Return (X, Y) of the center of cell containing provided text 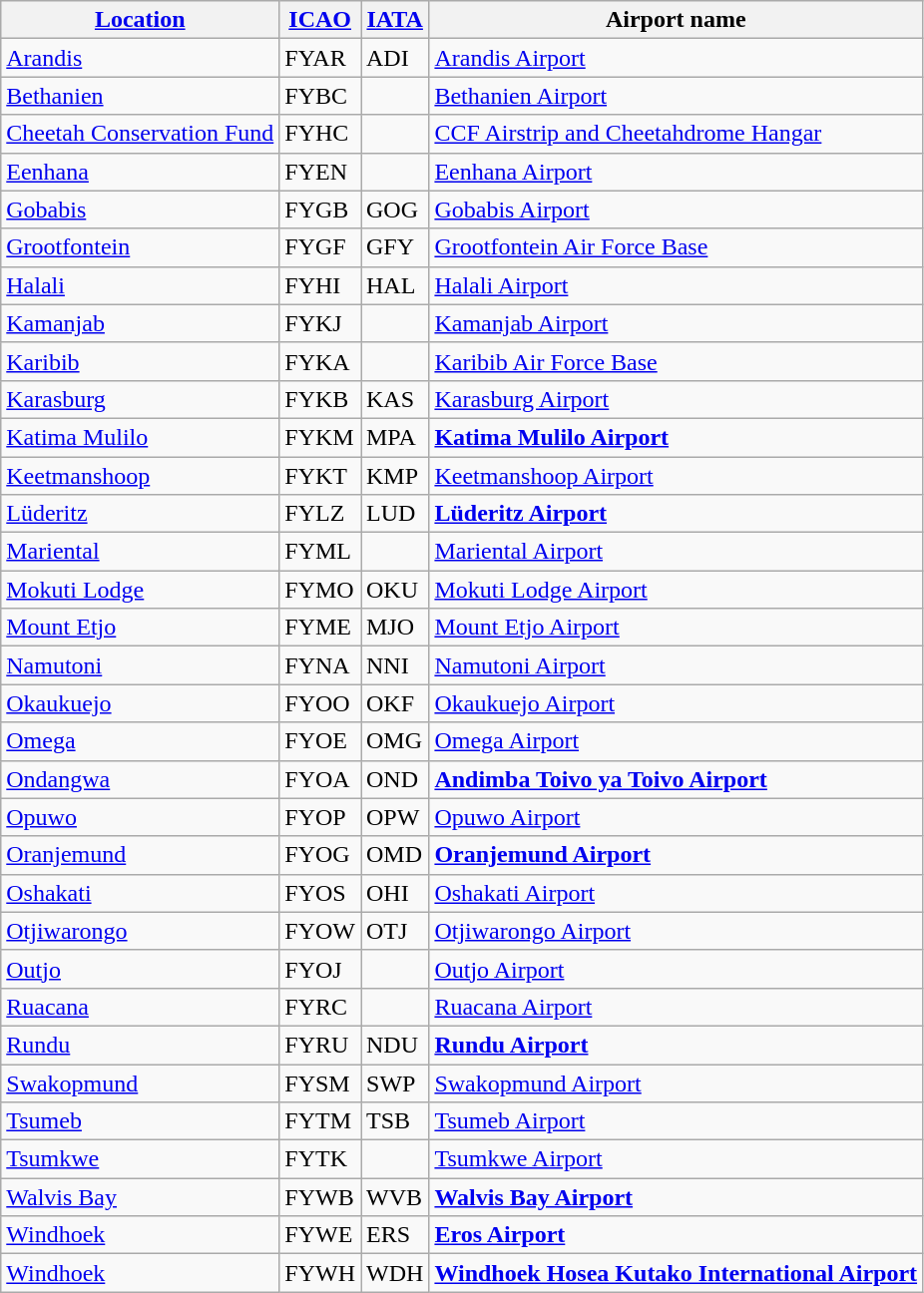
Karibib Air Force Base (677, 361)
Oshakati (140, 893)
Location (140, 20)
CCF Airstrip and Cheetahdrome Hangar (677, 134)
FYTM (320, 1121)
Eenhana Airport (677, 172)
ERS (395, 1235)
WVB (395, 1197)
FYOO (320, 703)
FYML (320, 552)
FYEN (320, 172)
TSB (395, 1121)
Swakopmund (140, 1082)
FYAR (320, 58)
Mount Etjo (140, 628)
Oshakati Airport (677, 893)
GFY (395, 247)
Ruacana Airport (677, 1007)
Keetmanshoop (140, 476)
KAS (395, 399)
FYOP (320, 817)
Kamanjab (140, 323)
FYME (320, 628)
FYOA (320, 779)
LUD (395, 514)
Ondangwa (140, 779)
OKF (395, 703)
Grootfontein (140, 247)
Namutoni (140, 665)
WDH (395, 1273)
Tsumkwe Airport (677, 1159)
OTJ (395, 931)
Andimba Toivo ya Toivo Airport (677, 779)
Mount Etjo Airport (677, 628)
FYKB (320, 399)
NNI (395, 665)
Katima Mulilo Airport (677, 437)
FYMO (320, 590)
KMP (395, 476)
FYLZ (320, 514)
Bethanien (140, 96)
OND (395, 779)
FYRU (320, 1045)
Oranjemund Airport (677, 855)
Eenhana (140, 172)
FYTK (320, 1159)
Gobabis (140, 210)
IATA (395, 20)
Lüderitz Airport (677, 514)
OMG (395, 741)
Otjiwarongo Airport (677, 931)
Otjiwarongo (140, 931)
FYWH (320, 1273)
Outjo (140, 969)
FYGF (320, 247)
Halali Airport (677, 285)
Ruacana (140, 1007)
Opuwo (140, 817)
Cheetah Conservation Fund (140, 134)
FYOW (320, 931)
FYKM (320, 437)
FYOG (320, 855)
GOG (395, 210)
Outjo Airport (677, 969)
Arandis Airport (677, 58)
Tsumeb Airport (677, 1121)
OPW (395, 817)
MPA (395, 437)
Walvis Bay (140, 1197)
FYSM (320, 1082)
Windhoek Hosea Kutako International Airport (677, 1273)
Katima Mulilo (140, 437)
Oranjemund (140, 855)
Airport name (677, 20)
ADI (395, 58)
FYKT (320, 476)
Tsumkwe (140, 1159)
Mokuti Lodge Airport (677, 590)
Keetmanshoop Airport (677, 476)
Grootfontein Air Force Base (677, 247)
FYBC (320, 96)
Karasburg Airport (677, 399)
Mokuti Lodge (140, 590)
FYGB (320, 210)
FYKA (320, 361)
FYHI (320, 285)
Omega Airport (677, 741)
FYWB (320, 1197)
Rundu Airport (677, 1045)
FYRC (320, 1007)
OMD (395, 855)
Omega (140, 741)
HAL (395, 285)
Okaukuejo Airport (677, 703)
Bethanien Airport (677, 96)
SWP (395, 1082)
Namutoni Airport (677, 665)
FYOS (320, 893)
Opuwo Airport (677, 817)
Lüderitz (140, 514)
Karasburg (140, 399)
OHI (395, 893)
Gobabis Airport (677, 210)
FYKJ (320, 323)
ICAO (320, 20)
FYOE (320, 741)
OKU (395, 590)
Walvis Bay Airport (677, 1197)
Arandis (140, 58)
Okaukuejo (140, 703)
Tsumeb (140, 1121)
Rundu (140, 1045)
FYOJ (320, 969)
Halali (140, 285)
FYWE (320, 1235)
Swakopmund Airport (677, 1082)
Mariental (140, 552)
Karibib (140, 361)
FYHC (320, 134)
Kamanjab Airport (677, 323)
FYNA (320, 665)
Mariental Airport (677, 552)
NDU (395, 1045)
MJO (395, 628)
Eros Airport (677, 1235)
